Return (x, y) of the center of cell containing provided text 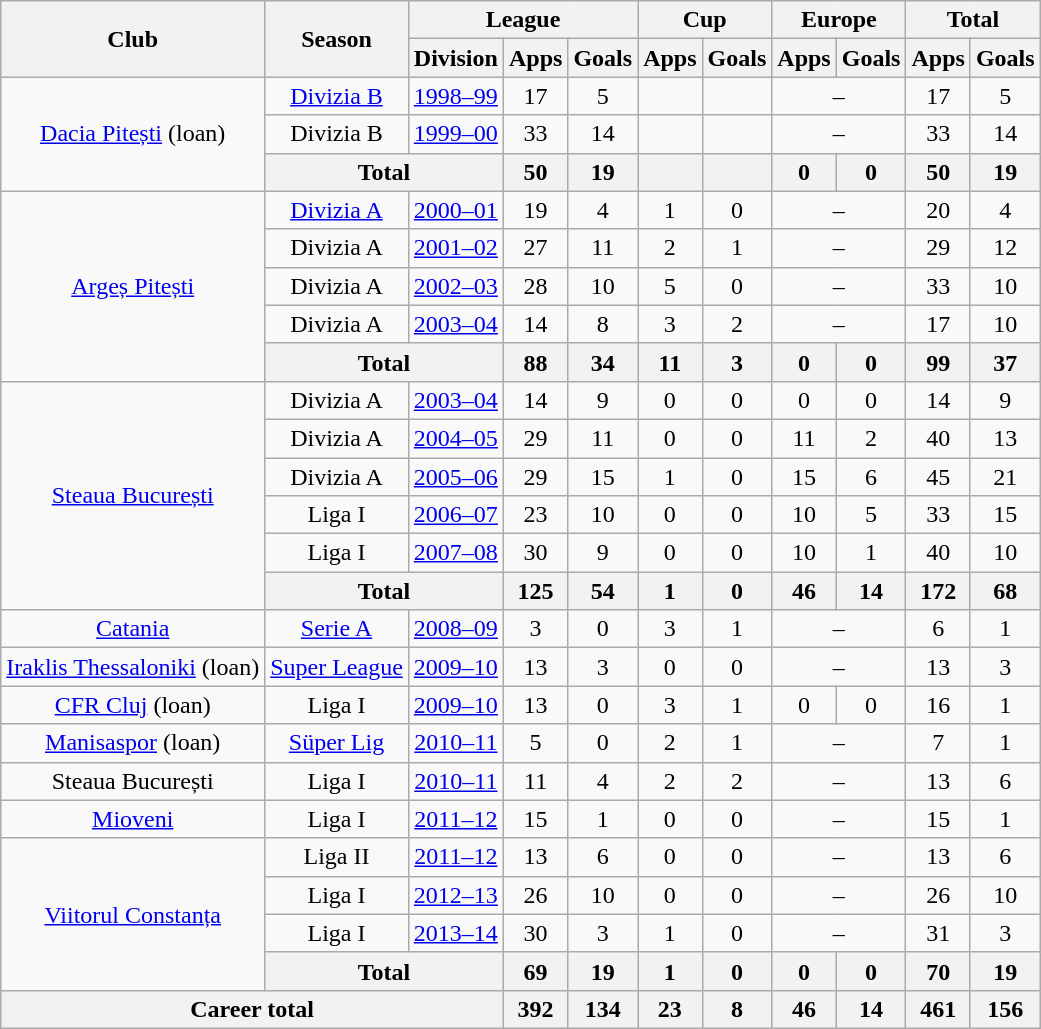
Season (337, 39)
16 (938, 705)
28 (535, 286)
20 (938, 210)
Iraklis Thessaloniki (loan) (133, 667)
99 (938, 362)
2002–03 (456, 286)
156 (1005, 1009)
Süper Lig (337, 743)
CFR Cluj (loan) (133, 705)
45 (938, 477)
88 (535, 362)
134 (603, 1009)
2004–05 (456, 438)
31 (938, 933)
69 (535, 971)
Catania (133, 629)
2005–06 (456, 477)
Cup (705, 20)
Serie A (337, 629)
461 (938, 1009)
Europe (839, 20)
Division (456, 58)
12 (1005, 248)
Dacia Pitești (loan) (133, 134)
21 (1005, 477)
125 (535, 591)
70 (938, 971)
392 (535, 1009)
Manisaspor (loan) (133, 743)
2000–01 (456, 210)
37 (1005, 362)
2006–07 (456, 515)
7 (938, 743)
League (522, 20)
Super League (337, 667)
2012–13 (456, 895)
Club (133, 39)
2001–02 (456, 248)
27 (535, 248)
Liga II (337, 857)
Viitorul Constanța (133, 914)
172 (938, 591)
2013–14 (456, 933)
Mioveni (133, 819)
1998–99 (456, 96)
2008–09 (456, 629)
34 (603, 362)
1999–00 (456, 134)
2007–08 (456, 553)
Career total (252, 1009)
Argeș Pitești (133, 286)
68 (1005, 591)
54 (603, 591)
